Return [x, y] of the center of cell containing provided text 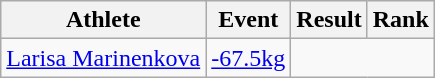
Rank [400, 20]
Athlete [104, 20]
-67.5kg [248, 58]
Result [329, 20]
Event [248, 20]
Larisa Marinenkova [104, 58]
